Pinpoint the cell where the given text exists, returning its [X, Y] midpoint coordinate. 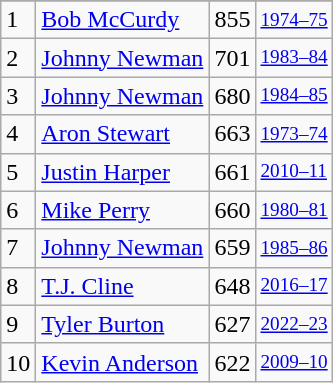
3 [18, 96]
1980–81 [294, 210]
Justin Harper [122, 172]
10 [18, 362]
4 [18, 134]
1 [18, 20]
622 [232, 362]
2022–23 [294, 324]
1974–75 [294, 20]
Kevin Anderson [122, 362]
855 [232, 20]
2009–10 [294, 362]
627 [232, 324]
Aron Stewart [122, 134]
660 [232, 210]
7 [18, 248]
663 [232, 134]
701 [232, 58]
659 [232, 248]
1983–84 [294, 58]
2 [18, 58]
6 [18, 210]
9 [18, 324]
1984–85 [294, 96]
1973–74 [294, 134]
1985–86 [294, 248]
Tyler Burton [122, 324]
8 [18, 286]
Bob McCurdy [122, 20]
T.J. Cline [122, 286]
5 [18, 172]
2010–11 [294, 172]
661 [232, 172]
2016–17 [294, 286]
Mike Perry [122, 210]
680 [232, 96]
648 [232, 286]
